Identify which cell holds the provided text, then report its (X, Y) central coordinate. 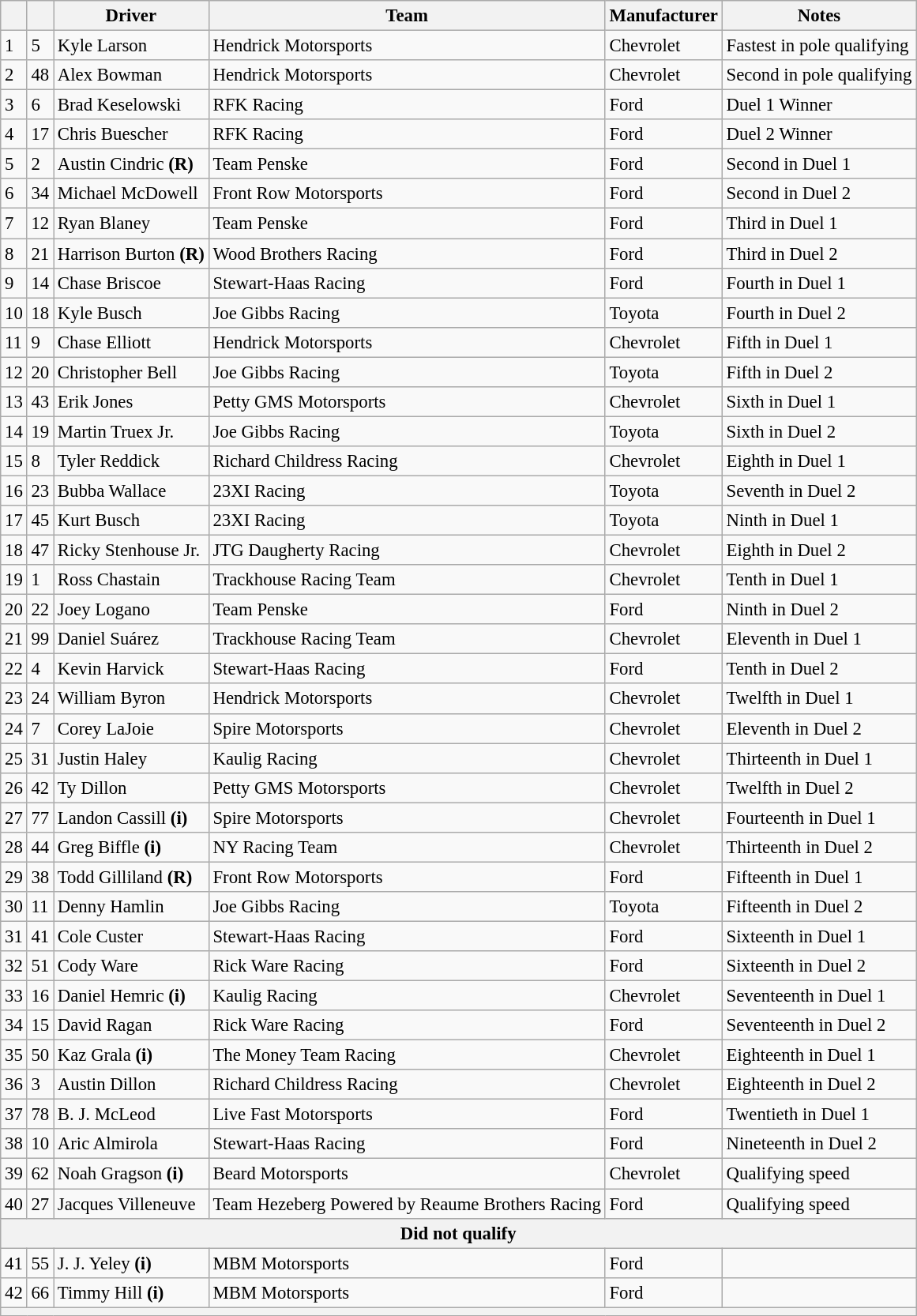
Twelfth in Duel 1 (818, 699)
Seventeenth in Duel 1 (818, 996)
62 (39, 1174)
Harrison Burton (R) (131, 254)
Eighth in Duel 1 (818, 461)
Second in pole qualifying (818, 75)
28 (14, 848)
Austin Dillon (131, 1085)
Fourth in Duel 2 (818, 313)
Jacques Villeneuve (131, 1204)
43 (39, 402)
50 (39, 1055)
Bubba Wallace (131, 491)
Aric Almirola (131, 1145)
William Byron (131, 699)
37 (14, 1115)
Cody Ware (131, 966)
Eighteenth in Duel 1 (818, 1055)
Denny Hamlin (131, 907)
Ninth in Duel 2 (818, 610)
B. J. McLeod (131, 1115)
Ty Dillon (131, 788)
Todd Gilliland (R) (131, 877)
Kyle Busch (131, 313)
47 (39, 551)
35 (14, 1055)
Beard Motorsports (407, 1174)
Joey Logano (131, 610)
78 (39, 1115)
45 (39, 521)
Kevin Harvick (131, 669)
Tenth in Duel 2 (818, 669)
Sixth in Duel 2 (818, 431)
30 (14, 907)
29 (14, 877)
Kaz Grala (i) (131, 1055)
66 (39, 1292)
Fifteenth in Duel 2 (818, 907)
Tyler Reddick (131, 461)
Third in Duel 2 (818, 254)
Daniel Hemric (i) (131, 996)
32 (14, 966)
77 (39, 818)
Chris Buescher (131, 134)
Sixteenth in Duel 2 (818, 966)
Third in Duel 1 (818, 224)
Twentieth in Duel 1 (818, 1115)
Fastest in pole qualifying (818, 46)
Justin Haley (131, 758)
Seventh in Duel 2 (818, 491)
13 (14, 402)
26 (14, 788)
48 (39, 75)
Fourth in Duel 1 (818, 283)
Duel 1 Winner (818, 105)
Eighth in Duel 2 (818, 551)
39 (14, 1174)
Ross Chastain (131, 580)
Cole Custer (131, 936)
The Money Team Racing (407, 1055)
Kyle Larson (131, 46)
33 (14, 996)
Fourteenth in Duel 1 (818, 818)
Fifteenth in Duel 1 (818, 877)
Second in Duel 2 (818, 194)
Seventeenth in Duel 2 (818, 1025)
Timmy Hill (i) (131, 1292)
Sixteenth in Duel 1 (818, 936)
44 (39, 848)
Daniel Suárez (131, 639)
51 (39, 966)
40 (14, 1204)
Team Hezeberg Powered by Reaume Brothers Racing (407, 1204)
25 (14, 758)
Ryan Blaney (131, 224)
Greg Biffle (i) (131, 848)
Austin Cindric (R) (131, 164)
Ninth in Duel 1 (818, 521)
Ricky Stenhouse Jr. (131, 551)
NY Racing Team (407, 848)
55 (39, 1263)
Martin Truex Jr. (131, 431)
Michael McDowell (131, 194)
Tenth in Duel 1 (818, 580)
Christopher Bell (131, 372)
Kurt Busch (131, 521)
Did not qualify (458, 1233)
Brad Keselowski (131, 105)
Alex Bowman (131, 75)
Noah Gragson (i) (131, 1174)
Duel 2 Winner (818, 134)
Second in Duel 1 (818, 164)
Landon Cassill (i) (131, 818)
99 (39, 639)
JTG Daugherty Racing (407, 551)
Thirteenth in Duel 2 (818, 848)
Sixth in Duel 1 (818, 402)
Nineteenth in Duel 2 (818, 1145)
Driver (131, 16)
Team (407, 16)
Eleventh in Duel 2 (818, 728)
Corey LaJoie (131, 728)
Manufacturer (663, 16)
Live Fast Motorsports (407, 1115)
Eighteenth in Duel 2 (818, 1085)
Fifth in Duel 1 (818, 342)
Chase Elliott (131, 342)
Thirteenth in Duel 1 (818, 758)
David Ragan (131, 1025)
36 (14, 1085)
Fifth in Duel 2 (818, 372)
Chase Briscoe (131, 283)
Erik Jones (131, 402)
Notes (818, 16)
Wood Brothers Racing (407, 254)
Twelfth in Duel 2 (818, 788)
J. J. Yeley (i) (131, 1263)
Eleventh in Duel 1 (818, 639)
